Search for the cell housing the specified text and yield its (X, Y) center coordinate. 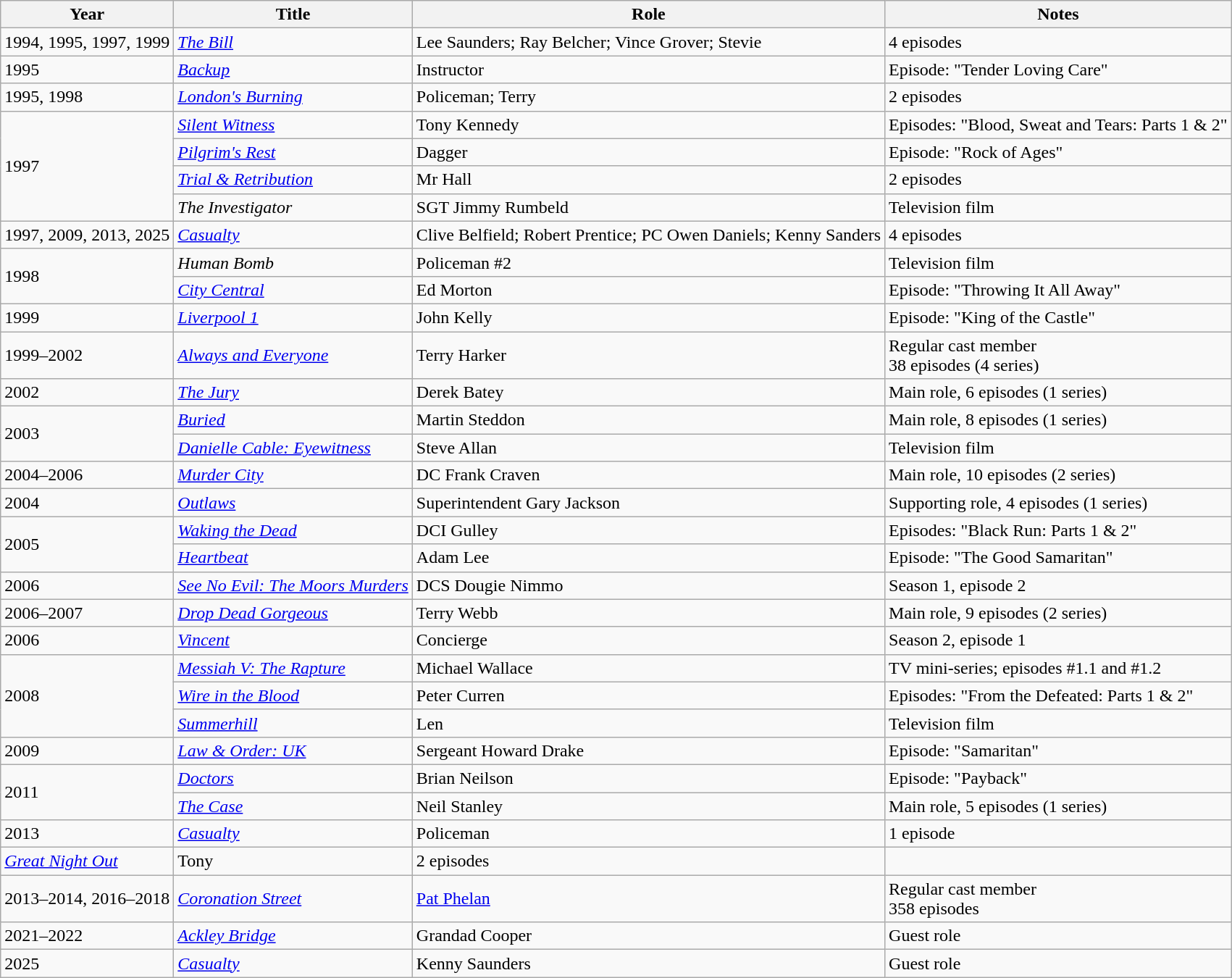
Buried (293, 420)
Episodes: "Blood, Sweat and Tears: Parts 1 & 2" (1058, 125)
SGT Jimmy Rumbeld (648, 207)
Coronation Street (293, 898)
Tony (293, 861)
Role (648, 14)
Episode: "Rock of Ages" (1058, 152)
Derek Batey (648, 393)
The Jury (293, 393)
1997 (87, 166)
Neil Stanley (648, 806)
1999–2002 (87, 355)
Terry Webb (648, 613)
Notes (1058, 14)
Doctors (293, 778)
1999 (87, 317)
The Investigator (293, 207)
Danielle Cable: Eyewitness (293, 448)
2025 (87, 964)
City Central (293, 290)
Supporting role, 4 episodes (1 series) (1058, 503)
Heartbeat (293, 558)
Murder City (293, 475)
Outlaws (293, 503)
Mr Hall (648, 180)
Liverpool 1 (293, 317)
Vincent (293, 640)
Episode: "The Good Samaritan" (1058, 558)
2008 (87, 695)
Main role, 9 episodes (2 series) (1058, 613)
2013–2014, 2016–2018 (87, 898)
1998 (87, 276)
1997, 2009, 2013, 2025 (87, 235)
London's Burning (293, 97)
John Kelly (648, 317)
1 episode (1058, 834)
Law & Order: UK (293, 751)
Kenny Saunders (648, 964)
Ackley Bridge (293, 936)
Main role, 8 episodes (1 series) (1058, 420)
2006–2007 (87, 613)
2011 (87, 792)
Episode: "Throwing It All Away" (1058, 290)
2003 (87, 434)
Adam Lee (648, 558)
DCS Dougie Nimmo (648, 585)
Title (293, 14)
Drop Dead Gorgeous (293, 613)
2005 (87, 544)
Summerhill (293, 723)
Regular cast member 358 episodes (1058, 898)
DCI Gulley (648, 530)
Main role, 6 episodes (1 series) (1058, 393)
Human Bomb (293, 262)
Year (87, 14)
Episodes: "Black Run: Parts 1 & 2" (1058, 530)
Trial & Retribution (293, 180)
Episode: "King of the Castle" (1058, 317)
Michael Wallace (648, 668)
See No Evil: The Moors Murders (293, 585)
Len (648, 723)
Sergeant Howard Drake (648, 751)
Wire in the Blood (293, 695)
TV mini-series; episodes #1.1 and #1.2 (1058, 668)
Steve Allan (648, 448)
The Case (293, 806)
Grandad Cooper (648, 936)
Pat Phelan (648, 898)
Episode: "Tender Loving Care" (1058, 70)
2002 (87, 393)
Brian Neilson (648, 778)
2004 (87, 503)
Lee Saunders; Ray Belcher; Vince Grover; Stevie (648, 42)
Policeman (648, 834)
2021–2022 (87, 936)
2013 (87, 834)
Season 2, episode 1 (1058, 640)
DC Frank Craven (648, 475)
Policeman; Terry (648, 97)
Martin Steddon (648, 420)
Great Night Out (87, 861)
Episode: "Samaritan" (1058, 751)
2004–2006 (87, 475)
Tony Kennedy (648, 125)
Instructor (648, 70)
Superintendent Gary Jackson (648, 503)
Policeman #2 (648, 262)
Peter Curren (648, 695)
Always and Everyone (293, 355)
Pilgrim's Rest (293, 152)
Clive Belfield; Robert Prentice; PC Owen Daniels; Kenny Sanders (648, 235)
Concierge (648, 640)
2009 (87, 751)
Episodes: "From the Defeated: Parts 1 & 2" (1058, 695)
Waking the Dead (293, 530)
Main role, 5 episodes (1 series) (1058, 806)
1995, 1998 (87, 97)
Terry Harker (648, 355)
Messiah V: The Rapture (293, 668)
Season 1, episode 2 (1058, 585)
Ed Morton (648, 290)
Regular cast member 38 episodes (4 series) (1058, 355)
The Bill (293, 42)
Dagger (648, 152)
1995 (87, 70)
Backup (293, 70)
Silent Witness (293, 125)
Main role, 10 episodes (2 series) (1058, 475)
1994, 1995, 1997, 1999 (87, 42)
Episode: "Payback" (1058, 778)
